Locate the cell with the specified text and output its (x, y) center coordinate. 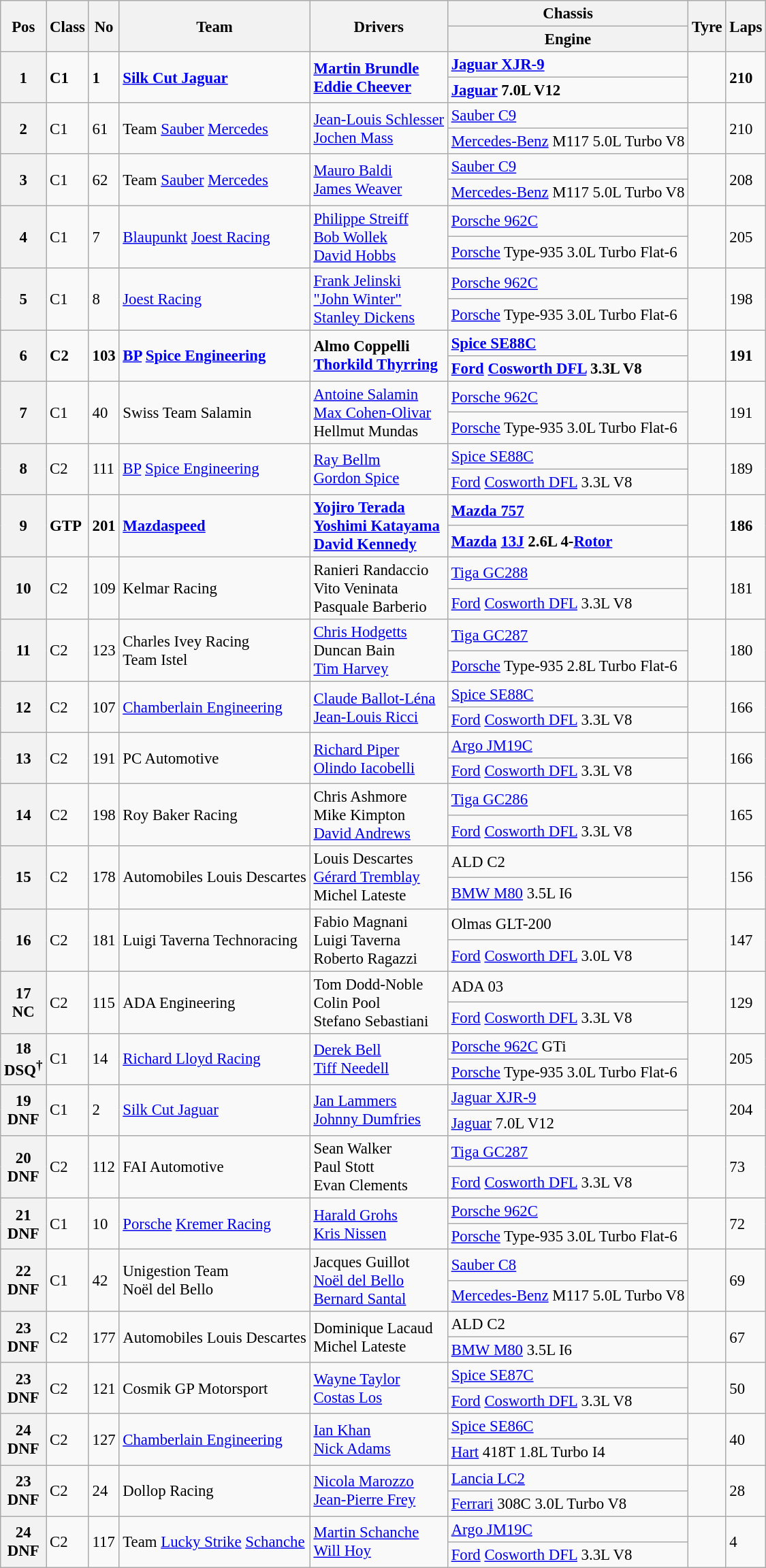
Ferrari 308C 3.0L Turbo V8 (568, 1503)
Frank Jelinski "John Winter" Stanley Dickens (379, 299)
147 (746, 940)
Ian Khan Nick Adams (379, 1440)
67 (746, 1337)
FAI Automotive (214, 1167)
Nicola Marozzo Jean-Pierre Frey (379, 1490)
Unigestion Team Noël del Bello (214, 1281)
186 (746, 526)
Chassis (568, 14)
Swiss Team Salamin (214, 412)
Harald Grohs Kris Nissen (379, 1224)
Jacques Guillot Noël del Bello Bernard Santal (379, 1281)
204 (746, 1111)
Ray Bellm Gordon Spice (379, 470)
GTP (68, 526)
Ranieri Randaccio Vito Veninata Pasquale Barberio (379, 588)
208 (746, 180)
No (103, 26)
61 (103, 128)
Porsche 962C GTi (568, 1046)
Ford Cosworth DFL 3.0L V8 (568, 955)
Almo Coppelli Thorkild Thyrring (379, 355)
Richard Piper Olindo Iacobelli (379, 758)
17NC (23, 1002)
127 (103, 1440)
42 (103, 1281)
Lancia LC2 (568, 1478)
72 (746, 1224)
Tom Dodd-Noble Colin Pool Stefano Sebastiani (379, 1002)
20DNF (23, 1167)
Drivers (379, 26)
Porsche Kremer Racing (214, 1224)
Tiga GC288 (568, 572)
Class (68, 26)
Jan Lammers Johnny Dumfries (379, 1111)
Blaupunkt Joest Racing (214, 237)
5 (23, 299)
Charles Ivey Racing Team Istel (214, 651)
Richard Lloyd Racing (214, 1059)
Dollop Racing (214, 1490)
107 (103, 708)
9 (23, 526)
Sean Walker Paul Stott Evan Clements (379, 1167)
24 (103, 1490)
Mazdaspeed (214, 526)
28 (746, 1490)
Team Lucky Strike Schanche (214, 1542)
Roy Baker Racing (214, 815)
13 (23, 758)
12 (23, 708)
Cosmik GP Motorsport (214, 1388)
22DNF (23, 1281)
69 (746, 1281)
6 (23, 355)
117 (103, 1542)
178 (103, 878)
189 (746, 470)
Martin Schanche Will Hoy (379, 1542)
Tiga GC286 (568, 800)
11 (23, 651)
129 (746, 1002)
Joest Racing (214, 299)
Jean-Louis Schlesser Jochen Mass (379, 128)
Martin Brundle Eddie Cheever (379, 78)
111 (103, 470)
Mazda 757 (568, 510)
Chris Hodgetts Duncan Bain Tim Harvey (379, 651)
177 (103, 1337)
112 (103, 1167)
Chris Ashmore Mike Kimpton David Andrews (379, 815)
Pos (23, 26)
ADA 03 (568, 987)
Tyre (707, 26)
Engine (568, 39)
Kelmar Racing (214, 588)
201 (103, 526)
Wayne Taylor Costas Los (379, 1388)
Team (214, 26)
Luigi Taverna Technoracing (214, 940)
103 (103, 355)
165 (746, 815)
21DNF (23, 1224)
Yojiro Terada Yoshimi Katayama David Kennedy (379, 526)
156 (746, 878)
73 (746, 1167)
Fabio Magnani Luigi Taverna Roberto Ragazzi (379, 940)
Antoine Salamin Max Cohen-Olivar Hellmut Mundas (379, 412)
Dominique Lacaud Michel Lateste (379, 1337)
50 (746, 1388)
Mazda 13J 2.6L 4-Rotor (568, 542)
Sauber C8 (568, 1265)
Derek Bell Tiff Needell (379, 1059)
Philippe Streiff Bob Wollek David Hobbs (379, 237)
Laps (746, 26)
Hart 418T 1.8L Turbo I4 (568, 1452)
Claude Ballot-Léna Jean-Louis Ricci (379, 708)
Mauro Baldi James Weaver (379, 180)
19DNF (23, 1111)
115 (103, 1002)
123 (103, 651)
15 (23, 878)
Olmas GLT-200 (568, 924)
PC Automotive (214, 758)
62 (103, 180)
3 (23, 180)
Louis Descartes Gérard Tremblay Michel Lateste (379, 878)
Porsche Type-935 2.8L Turbo Flat-6 (568, 666)
Spice SE86C (568, 1427)
109 (103, 588)
121 (103, 1388)
180 (746, 651)
ADA Engineering (214, 1002)
Spice SE87C (568, 1375)
18DSQ† (23, 1059)
16 (23, 940)
